Return the [X, Y] coordinate for the center point of the cell that contains the specified text.  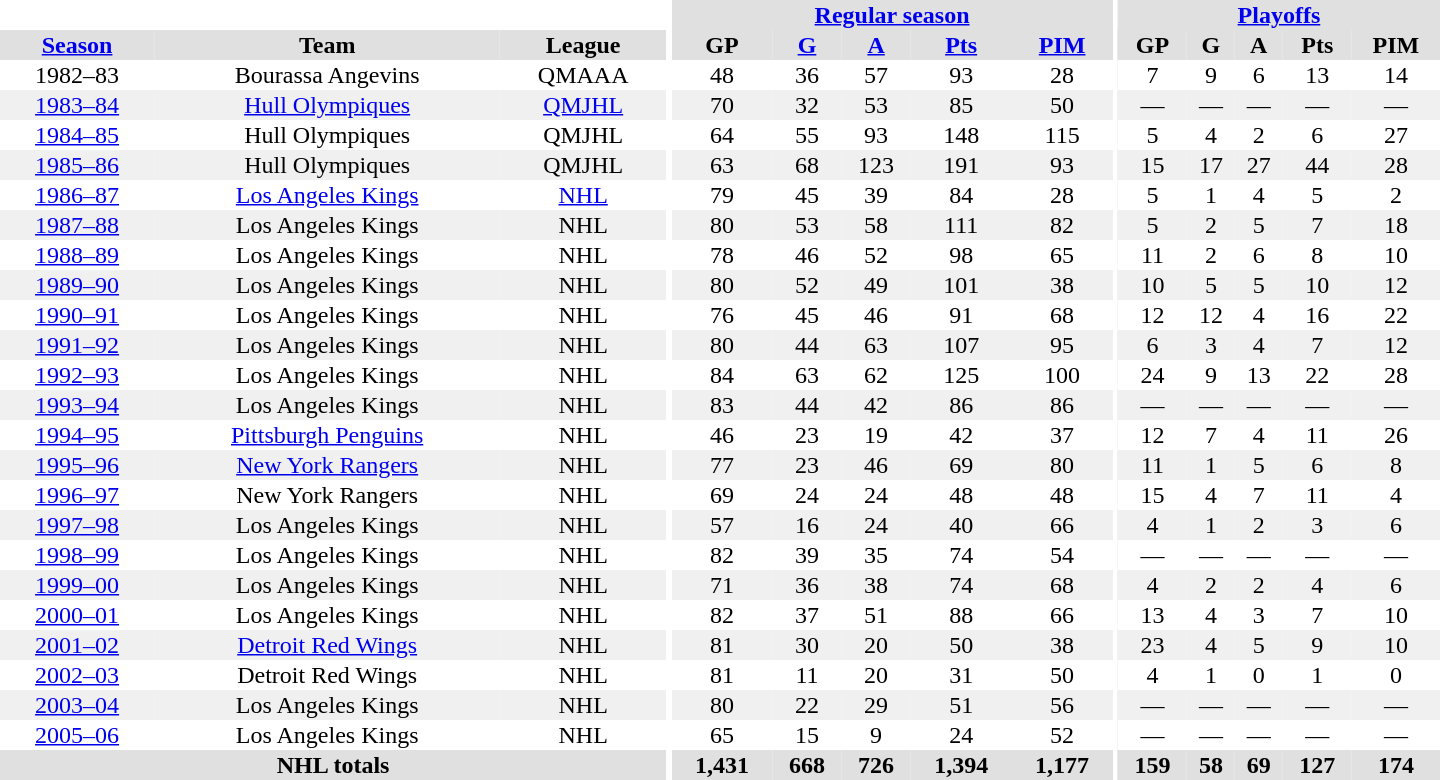
1992–93 [77, 375]
40 [962, 525]
1983–84 [77, 105]
1993–94 [77, 405]
NHL totals [333, 765]
30 [806, 645]
62 [876, 375]
Playoffs [1279, 15]
56 [1062, 705]
668 [806, 765]
49 [876, 285]
1991–92 [77, 345]
1,177 [1062, 765]
35 [876, 555]
85 [962, 105]
100 [1062, 375]
127 [1318, 765]
32 [806, 105]
29 [876, 705]
159 [1152, 765]
1999–00 [77, 585]
1994–95 [77, 435]
2000–01 [77, 615]
1987–88 [77, 225]
83 [722, 405]
78 [722, 255]
1982–83 [77, 75]
Bourassa Angevins [327, 75]
54 [1062, 555]
77 [722, 465]
18 [1396, 225]
98 [962, 255]
1996–97 [77, 495]
55 [806, 135]
148 [962, 135]
115 [1062, 135]
123 [876, 165]
107 [962, 345]
1995–96 [77, 465]
1988–89 [77, 255]
1998–99 [77, 555]
76 [722, 315]
Team [327, 45]
2003–04 [77, 705]
726 [876, 765]
17 [1211, 165]
1990–91 [77, 315]
1986–87 [77, 195]
125 [962, 375]
88 [962, 615]
64 [722, 135]
19 [876, 435]
QMAAA [583, 75]
191 [962, 165]
2002–03 [77, 675]
101 [962, 285]
1985–86 [77, 165]
League [583, 45]
79 [722, 195]
2005–06 [77, 735]
1989–90 [77, 285]
Regular season [892, 15]
31 [962, 675]
91 [962, 315]
Season [77, 45]
71 [722, 585]
26 [1396, 435]
111 [962, 225]
Pittsburgh Penguins [327, 435]
1,431 [722, 765]
1984–85 [77, 135]
174 [1396, 765]
70 [722, 105]
95 [1062, 345]
14 [1396, 75]
1,394 [962, 765]
2001–02 [77, 645]
1997–98 [77, 525]
